Extract the (x, y) coordinate from the center of the cell holding the provided text.  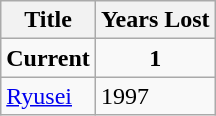
1 (155, 58)
1997 (155, 96)
Current (48, 58)
Title (48, 20)
Ryusei (48, 96)
Years Lost (155, 20)
